Detect which cell encompasses the target text, then output its (x, y) center coordinate. 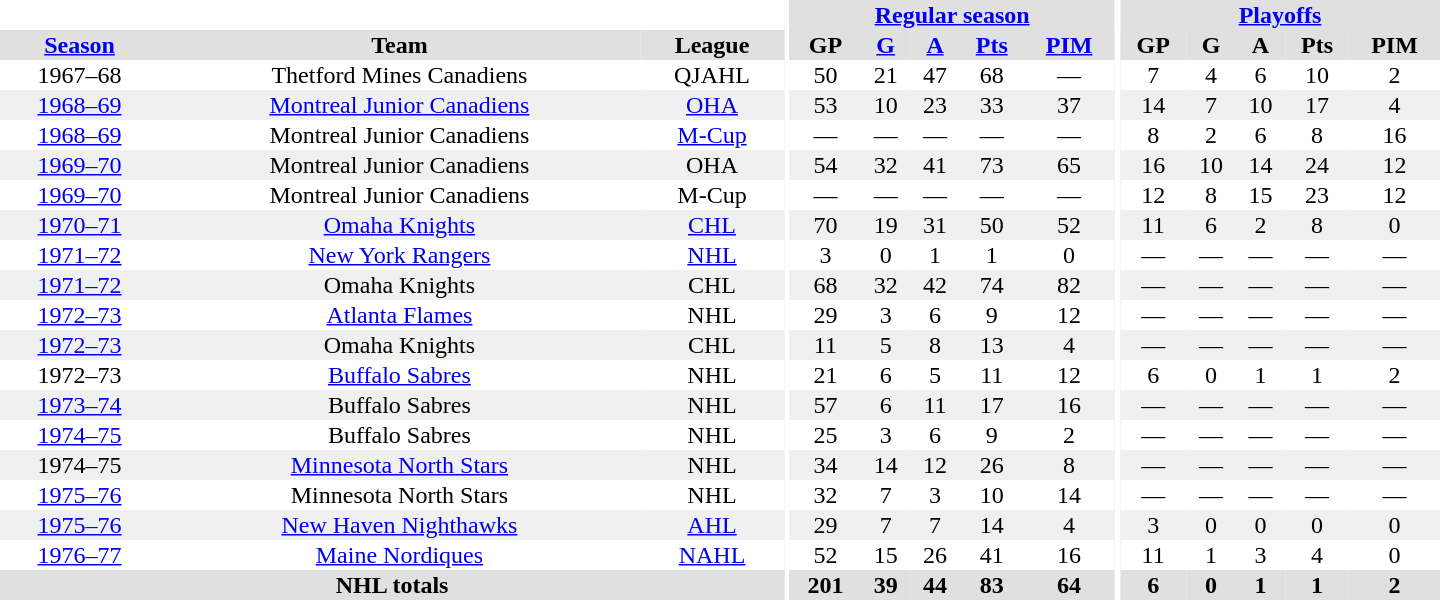
83 (992, 585)
League (712, 45)
Season (80, 45)
1967–68 (80, 75)
NAHL (712, 555)
65 (1070, 165)
Maine Nordiques (400, 555)
1970–71 (80, 225)
42 (934, 285)
64 (1070, 585)
31 (934, 225)
13 (992, 345)
73 (992, 165)
QJAHL (712, 75)
24 (1317, 165)
Team (400, 45)
Regular season (952, 15)
1973–74 (80, 405)
New Haven Nighthawks (400, 525)
Atlanta Flames (400, 315)
NHL totals (392, 585)
AHL (712, 525)
82 (1070, 285)
New York Rangers (400, 255)
44 (934, 585)
74 (992, 285)
37 (1070, 105)
33 (992, 105)
70 (826, 225)
Thetford Mines Canadiens (400, 75)
54 (826, 165)
47 (934, 75)
25 (826, 435)
39 (886, 585)
53 (826, 105)
34 (826, 465)
201 (826, 585)
57 (826, 405)
1976–77 (80, 555)
19 (886, 225)
Playoffs (1280, 15)
